Search for the cell housing the specified text and yield its (x, y) center coordinate. 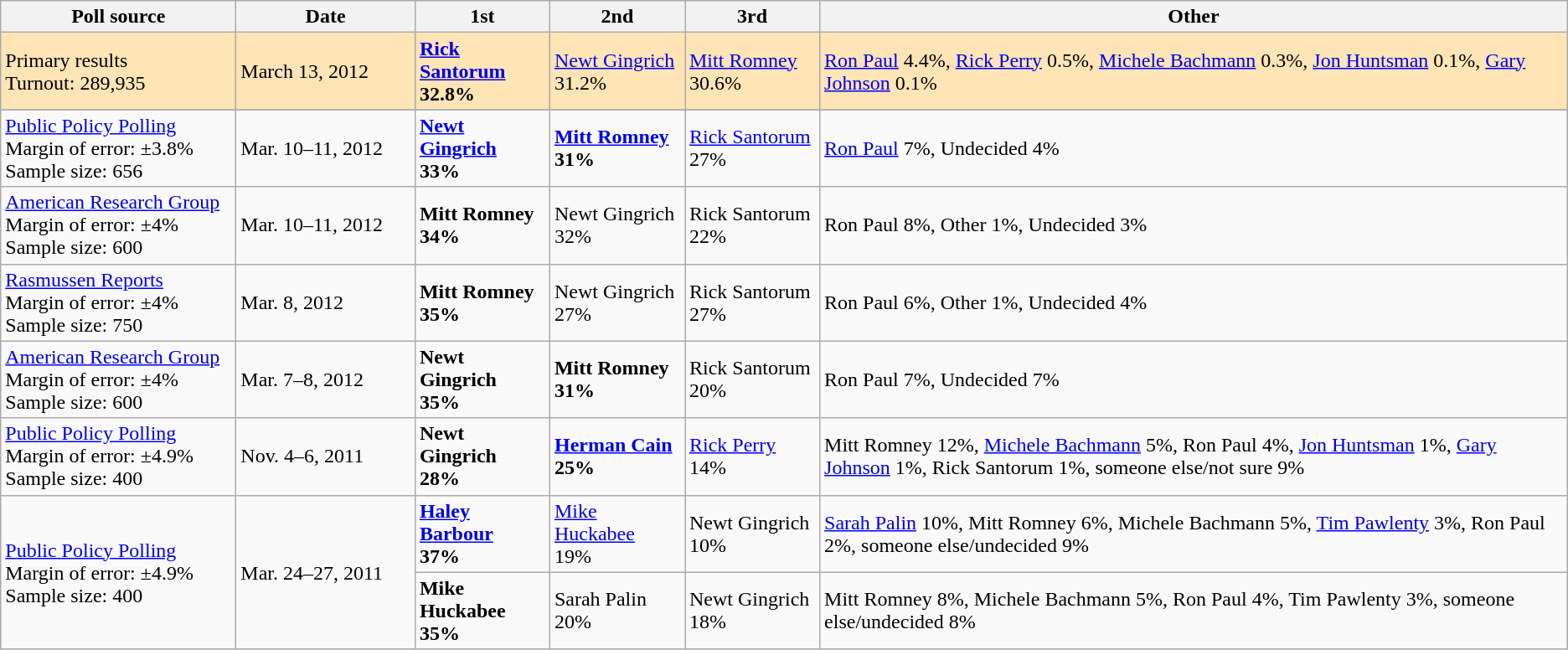
1st (482, 17)
Sarah Palin 10%, Mitt Romney 6%, Michele Bachmann 5%, Tim Pawlenty 3%, Ron Paul 2%, someone else/undecided 9% (1194, 534)
Newt Gingrich28% (482, 457)
Mitt Romney35% (482, 302)
Mar. 8, 2012 (326, 302)
Newt Gingrich35% (482, 379)
Newt Gingrich18% (752, 611)
Herman Cain25% (616, 457)
Mike Huckabee19% (616, 534)
Newt Gingrich 31.2% (616, 71)
Date (326, 17)
Ron Paul 6%, Other 1%, Undecided 4% (1194, 302)
3rd (752, 17)
Newt Gingrich32% (616, 225)
Primary resultsTurnout: 289,935 (119, 71)
Public Policy Polling Margin of error: ±3.8%Sample size: 656 (119, 148)
American Research GroupMargin of error: ±4% Sample size: 600 (119, 379)
Mar. 24–27, 2011 (326, 572)
Mar. 7–8, 2012 (326, 379)
Mike Huckabee35% (482, 611)
Rick Santorum20% (752, 379)
Rick Santorum22% (752, 225)
Nov. 4–6, 2011 (326, 457)
Newt Gingrich33% (482, 148)
Haley Barbour37% (482, 534)
Newt Gingrich10% (752, 534)
Ron Paul 7%, Undecided 7% (1194, 379)
Ron Paul 7%, Undecided 4% (1194, 148)
Other (1194, 17)
Poll source (119, 17)
Rick Perry14% (752, 457)
Sarah Palin20% (616, 611)
Mitt Romney 8%, Michele Bachmann 5%, Ron Paul 4%, Tim Pawlenty 3%, someone else/undecided 8% (1194, 611)
Mitt Romney 30.6% (752, 71)
Ron Paul 8%, Other 1%, Undecided 3% (1194, 225)
March 13, 2012 (326, 71)
Rasmussen ReportsMargin of error: ±4%Sample size: 750 (119, 302)
2nd (616, 17)
Mitt Romney 12%, Michele Bachmann 5%, Ron Paul 4%, Jon Huntsman 1%, Gary Johnson 1%, Rick Santorum 1%, someone else/not sure 9% (1194, 457)
Newt Gingrich27% (616, 302)
Ron Paul 4.4%, Rick Perry 0.5%, Michele Bachmann 0.3%, Jon Huntsman 0.1%, Gary Johnson 0.1% (1194, 71)
American Research GroupMargin of error: ±4%Sample size: 600 (119, 225)
Mitt Romney34% (482, 225)
Rick Santorum32.8% (482, 71)
